Determine the [X, Y] coordinate at the center of the cell enclosing the given text.  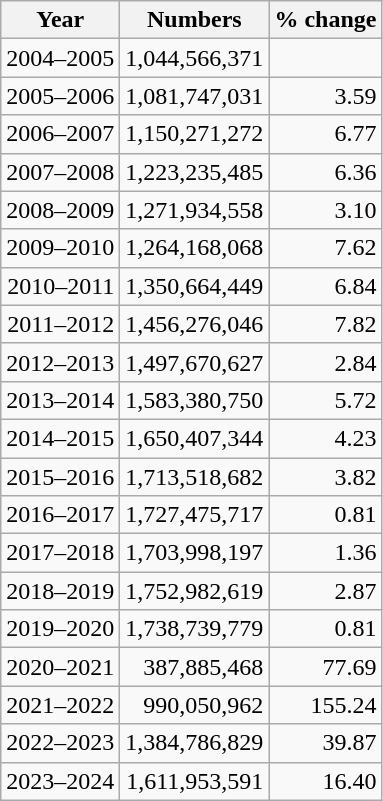
1,713,518,682 [194, 477]
1,350,664,449 [194, 286]
1,150,271,272 [194, 134]
2014–2015 [60, 438]
1.36 [326, 553]
1,081,747,031 [194, 96]
1,727,475,717 [194, 515]
2020–2021 [60, 667]
2015–2016 [60, 477]
7.62 [326, 248]
7.82 [326, 324]
1,752,982,619 [194, 591]
387,885,468 [194, 667]
2004–2005 [60, 58]
2011–2012 [60, 324]
6.36 [326, 172]
1,497,670,627 [194, 362]
1,456,276,046 [194, 324]
1,271,934,558 [194, 210]
2010–2011 [60, 286]
2005–2006 [60, 96]
3.82 [326, 477]
1,384,786,829 [194, 743]
155.24 [326, 705]
77.69 [326, 667]
1,264,168,068 [194, 248]
2019–2020 [60, 629]
2022–2023 [60, 743]
2023–2024 [60, 781]
1,044,566,371 [194, 58]
2018–2019 [60, 591]
6.77 [326, 134]
2013–2014 [60, 400]
% change [326, 20]
1,583,380,750 [194, 400]
3.59 [326, 96]
1,738,739,779 [194, 629]
16.40 [326, 781]
2.87 [326, 591]
2009–2010 [60, 248]
Numbers [194, 20]
2012–2013 [60, 362]
39.87 [326, 743]
2006–2007 [60, 134]
2007–2008 [60, 172]
2017–2018 [60, 553]
3.10 [326, 210]
1,611,953,591 [194, 781]
2021–2022 [60, 705]
6.84 [326, 286]
2016–2017 [60, 515]
2.84 [326, 362]
1,650,407,344 [194, 438]
4.23 [326, 438]
5.72 [326, 400]
2008–2009 [60, 210]
990,050,962 [194, 705]
1,703,998,197 [194, 553]
Year [60, 20]
1,223,235,485 [194, 172]
